Identify which cell holds the provided text, then report its [X, Y] central coordinate. 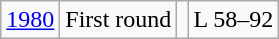
L 58–92 [234, 20]
First round [118, 20]
1980 [30, 20]
